For the text-containing cell, return its midpoint in (X, Y) coordinate format. 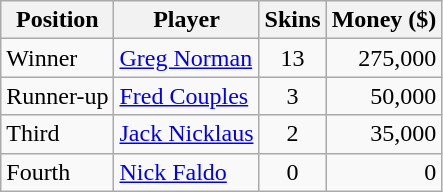
Position (58, 20)
275,000 (384, 58)
Jack Nicklaus (186, 134)
Fourth (58, 172)
Winner (58, 58)
Runner-up (58, 96)
Money ($) (384, 20)
Fred Couples (186, 96)
3 (292, 96)
13 (292, 58)
Greg Norman (186, 58)
50,000 (384, 96)
Player (186, 20)
Nick Faldo (186, 172)
35,000 (384, 134)
2 (292, 134)
Third (58, 134)
Skins (292, 20)
